Capture the cell that displays the provided text and extract its (x, y) central coordinate. 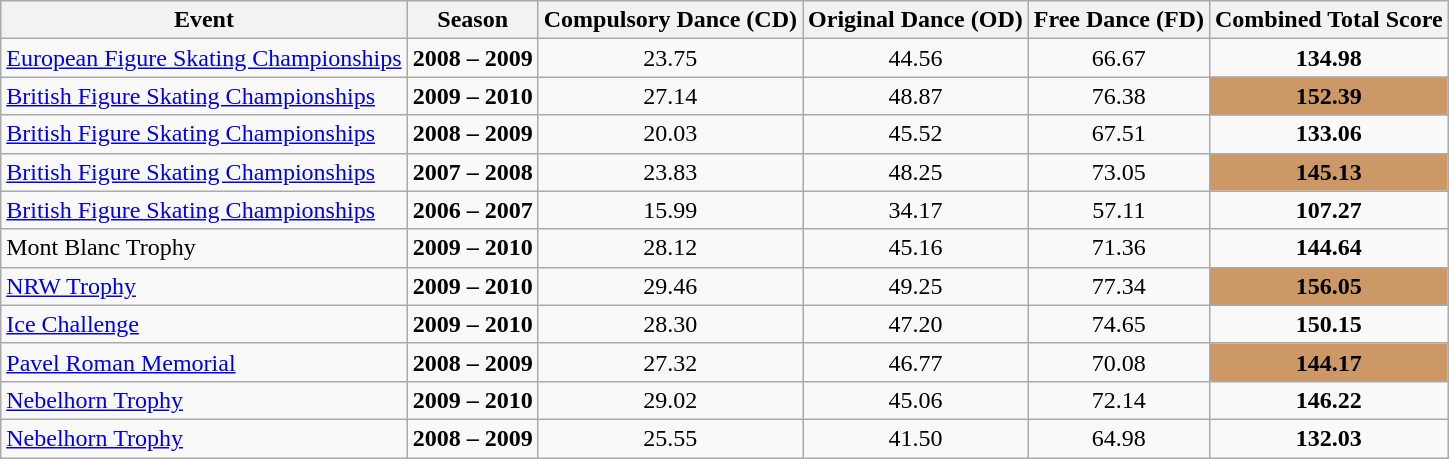
73.05 (1118, 172)
29.02 (670, 400)
15.99 (670, 210)
48.25 (916, 172)
Ice Challenge (204, 324)
Event (204, 20)
44.56 (916, 58)
132.03 (1328, 438)
133.06 (1328, 134)
145.13 (1328, 172)
146.22 (1328, 400)
Compulsory Dance (CD) (670, 20)
70.08 (1118, 362)
156.05 (1328, 286)
Mont Blanc Trophy (204, 248)
27.32 (670, 362)
29.46 (670, 286)
48.87 (916, 96)
45.16 (916, 248)
45.06 (916, 400)
2006 – 2007 (472, 210)
28.12 (670, 248)
45.52 (916, 134)
Season (472, 20)
77.34 (1118, 286)
150.15 (1328, 324)
76.38 (1118, 96)
47.20 (916, 324)
74.65 (1118, 324)
152.39 (1328, 96)
2007 – 2008 (472, 172)
NRW Trophy (204, 286)
67.51 (1118, 134)
27.14 (670, 96)
25.55 (670, 438)
66.67 (1118, 58)
28.30 (670, 324)
Combined Total Score (1328, 20)
23.75 (670, 58)
72.14 (1118, 400)
144.64 (1328, 248)
49.25 (916, 286)
Original Dance (OD) (916, 20)
71.36 (1118, 248)
Free Dance (FD) (1118, 20)
64.98 (1118, 438)
107.27 (1328, 210)
134.98 (1328, 58)
20.03 (670, 134)
41.50 (916, 438)
23.83 (670, 172)
34.17 (916, 210)
Pavel Roman Memorial (204, 362)
46.77 (916, 362)
European Figure Skating Championships (204, 58)
57.11 (1118, 210)
144.17 (1328, 362)
